Output the (x, y) coordinate of the center of the cell containing the given text.  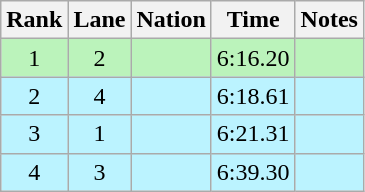
Notes (329, 20)
Nation (171, 20)
6:39.30 (253, 172)
6:16.20 (253, 58)
Rank (34, 20)
6:21.31 (253, 134)
Time (253, 20)
Lane (100, 20)
6:18.61 (253, 96)
